Output the (X, Y) coordinate of the center of the cell containing the given text.  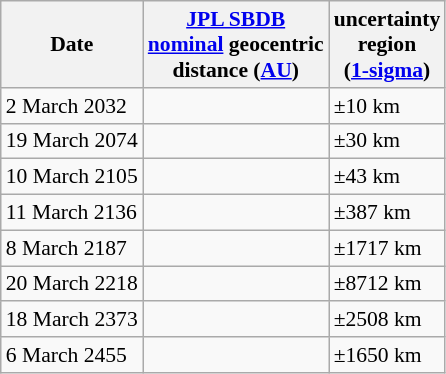
±387 km (388, 213)
11 March 2136 (72, 213)
±10 km (388, 106)
8 March 2187 (72, 248)
JPL SBDBnominal geocentricdistance (AU) (236, 44)
±1717 km (388, 248)
±1650 km (388, 355)
uncertaintyregion(1-sigma) (388, 44)
2 March 2032 (72, 106)
10 March 2105 (72, 177)
18 March 2373 (72, 320)
6 March 2455 (72, 355)
±30 km (388, 141)
±2508 km (388, 320)
20 March 2218 (72, 284)
19 March 2074 (72, 141)
±8712 km (388, 284)
±43 km (388, 177)
Date (72, 44)
